Return the [X, Y] coordinate for the center point of the cell that contains the specified text.  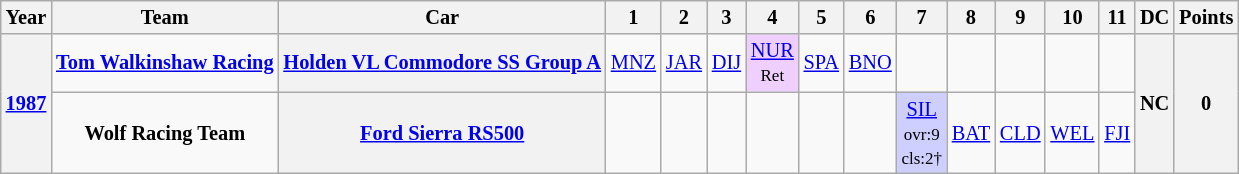
10 [1072, 17]
DIJ [726, 63]
Ford Sierra RS500 [442, 133]
Wolf Racing Team [164, 133]
6 [870, 17]
11 [1117, 17]
WEL [1072, 133]
3 [726, 17]
JAR [684, 63]
2 [684, 17]
SPA [822, 63]
FJI [1117, 133]
Team [164, 17]
Holden VL Commodore SS Group A [442, 63]
NURRet [772, 63]
BAT [971, 133]
7 [922, 17]
9 [1020, 17]
8 [971, 17]
1987 [26, 104]
BNO [870, 63]
1 [634, 17]
5 [822, 17]
SILovr:9cls:2† [922, 133]
4 [772, 17]
CLD [1020, 133]
Year [26, 17]
NC [1154, 104]
Points [1206, 17]
DC [1154, 17]
MNZ [634, 63]
0 [1206, 104]
Tom Walkinshaw Racing [164, 63]
Car [442, 17]
